Search for the cell housing the specified text and yield its [x, y] center coordinate. 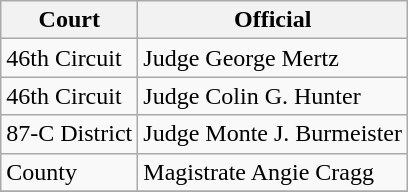
Official [273, 20]
Magistrate Angie Cragg [273, 172]
County [70, 172]
Judge Monte J. Burmeister [273, 134]
87-C District [70, 134]
Judge George Mertz [273, 58]
Judge Colin G. Hunter [273, 96]
Court [70, 20]
